Determine the (x, y) coordinate at the center of the cell enclosing the given text.  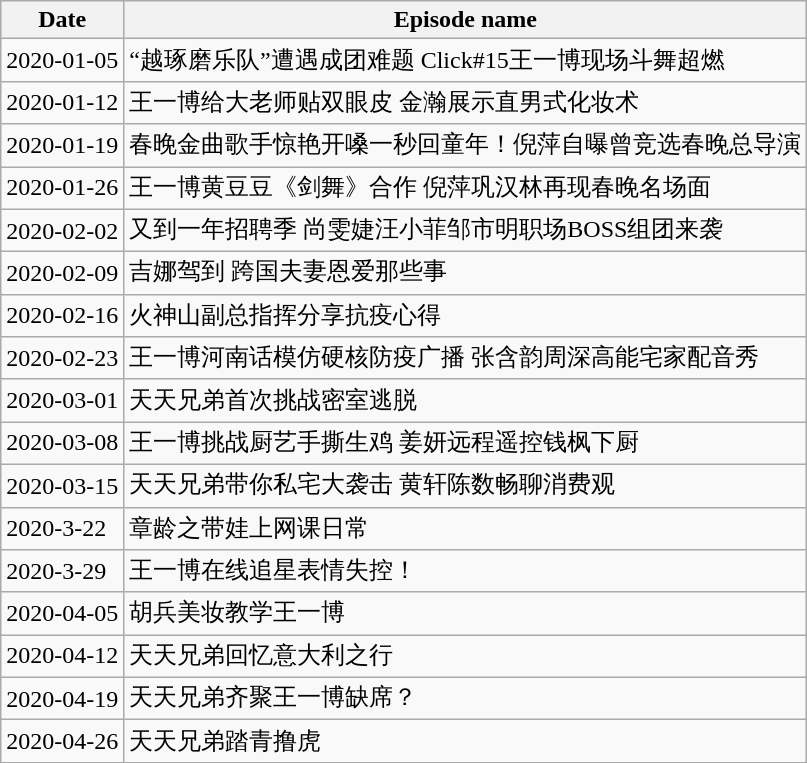
2020-04-26 (62, 742)
天天兄弟回忆意大利之行 (466, 656)
天天兄弟踏青撸虎 (466, 742)
王一博河南话模仿硬核防疫广播 张含韵周深高能宅家配音秀 (466, 358)
2020-04-05 (62, 614)
王一博黄豆豆《剑舞》合作 倪萍巩汉林再现春晚名场面 (466, 188)
2020-03-08 (62, 444)
2020-03-01 (62, 400)
春晚金曲歌手惊艳开嗓一秒回童年！倪萍自曝曾竞选春晚总导演 (466, 146)
王一博挑战厨艺手撕生鸡 姜妍远程遥控钱枫下厨 (466, 444)
王一博给大老师贴双眼皮 金瀚展示直男式化妆术 (466, 102)
吉娜驾到 跨国夫妻恩爱那些事 (466, 274)
Date (62, 20)
2020-04-19 (62, 698)
2020-03-15 (62, 486)
胡兵美妆教学王一博 (466, 614)
2020-02-16 (62, 316)
2020-02-23 (62, 358)
2020-04-12 (62, 656)
天天兄弟首次挑战密室逃脱 (466, 400)
2020-02-02 (62, 230)
火神山副总指挥分享抗疫心得 (466, 316)
2020-01-05 (62, 60)
章龄之带娃上网课日常 (466, 528)
天天兄弟带你私宅大袭击 黄轩陈数畅聊消费观 (466, 486)
王一博在线追星表情失控！ (466, 572)
2020-3-29 (62, 572)
2020-01-19 (62, 146)
天天兄弟齐聚王一博缺席？ (466, 698)
2020-01-26 (62, 188)
“越琢磨乐队”遭遇成团难题 Click#15王一博现场斗舞超燃 (466, 60)
又到一年招聘季 尚雯婕汪小菲邹市明职场BOSS组团来袭 (466, 230)
2020-01-12 (62, 102)
Episode name (466, 20)
2020-3-22 (62, 528)
2020-02-09 (62, 274)
